Return the (X, Y) coordinate for the center point of the cell that contains the specified text.  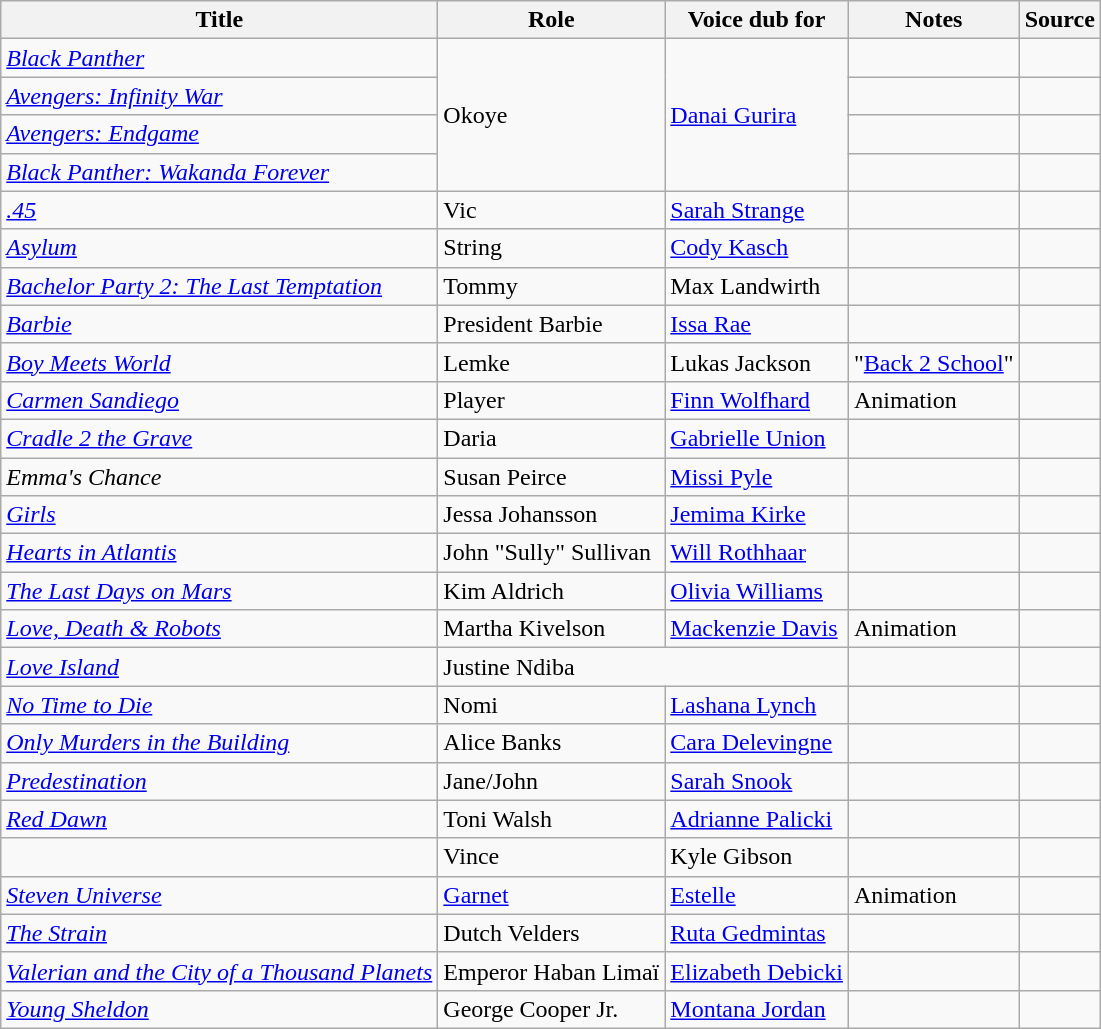
Kyle Gibson (757, 857)
Danai Gurira (757, 115)
Vince (552, 857)
No Time to Die (220, 705)
Avengers: Endgame (220, 134)
Black Panther (220, 58)
Asylum (220, 248)
Lukas Jackson (757, 362)
Black Panther: Wakanda Forever (220, 172)
Vic (552, 210)
Barbie (220, 324)
Missi Pyle (757, 477)
Elizabeth Debicki (757, 971)
Boy Meets World (220, 362)
Kim Aldrich (552, 591)
Jessa Johansson (552, 515)
Bachelor Party 2: The Last Temptation (220, 286)
Hearts in Atlantis (220, 553)
Max Landwirth (757, 286)
Sarah Snook (757, 781)
George Cooper Jr. (552, 1009)
Martha Kivelson (552, 629)
Will Rothhaar (757, 553)
Lemke (552, 362)
Nomi (552, 705)
Dutch Velders (552, 933)
Adrianne Palicki (757, 819)
"Back 2 School" (934, 362)
Olivia Williams (757, 591)
Only Murders in the Building (220, 743)
Carmen Sandiego (220, 400)
Love, Death & Robots (220, 629)
Garnet (552, 895)
John "Sully" Sullivan (552, 553)
Notes (934, 20)
Alice Banks (552, 743)
Lashana Lynch (757, 705)
Cody Kasch (757, 248)
The Last Days on Mars (220, 591)
Love Island (220, 667)
Avengers: Infinity War (220, 96)
Jane/John (552, 781)
Ruta Gedmintas (757, 933)
Sarah Strange (757, 210)
Gabrielle Union (757, 438)
Steven Universe (220, 895)
.45 (220, 210)
Cradle 2 the Grave (220, 438)
Susan Peirce (552, 477)
Issa Rae (757, 324)
Finn Wolfhard (757, 400)
Justine Ndiba (644, 667)
Valerian and the City of a Thousand Planets (220, 971)
Estelle (757, 895)
Emma's Chance (220, 477)
President Barbie (552, 324)
Role (552, 20)
Title (220, 20)
The Strain (220, 933)
Source (1060, 20)
Mackenzie Davis (757, 629)
Montana Jordan (757, 1009)
Predestination (220, 781)
Red Dawn (220, 819)
Girls (220, 515)
Jemima Kirke (757, 515)
String (552, 248)
Daria (552, 438)
Cara Delevingne (757, 743)
Okoye (552, 115)
Player (552, 400)
Emperor Haban Limaï (552, 971)
Young Sheldon (220, 1009)
Tommy (552, 286)
Toni Walsh (552, 819)
Voice dub for (757, 20)
